Capture the cell that displays the provided text and extract its (x, y) central coordinate. 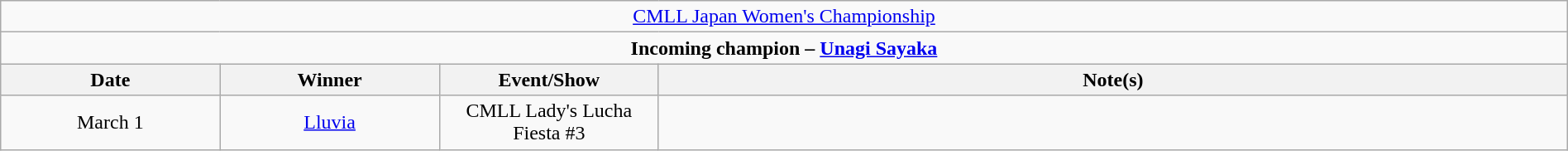
Lluvia (329, 123)
March 1 (111, 123)
Date (111, 80)
CMLL Japan Women's Championship (784, 17)
Incoming champion – Unagi Sayaka (784, 48)
Event/Show (549, 80)
CMLL Lady's Lucha Fiesta #3 (549, 123)
Note(s) (1113, 80)
Winner (329, 80)
